Return (x, y) of the center of cell containing provided text 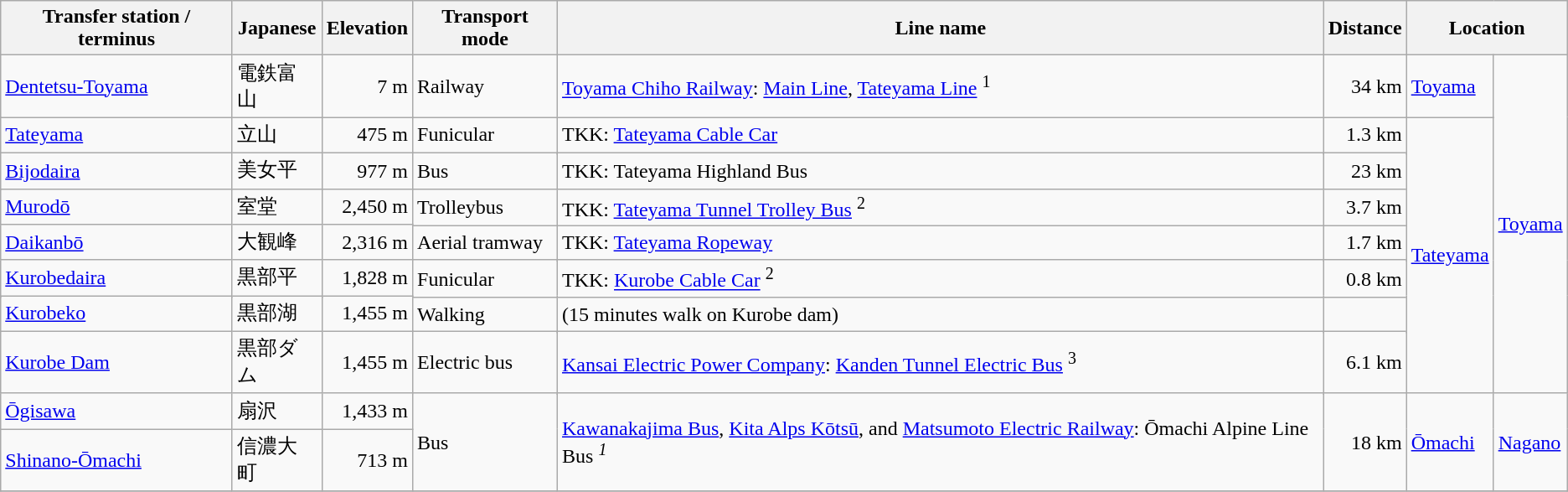
Toyama Chiho Railway: Main Line, Tateyama Line 1 (941, 86)
Murodō (116, 206)
977 m (367, 171)
1,433 m (367, 411)
TKK: Tateyama Highland Bus (941, 171)
Transfer station / terminus (116, 28)
Japanese (276, 28)
34 km (1365, 86)
Kansai Electric Power Company: Kanden Tunnel Electric Bus 3 (941, 362)
扇沢 (276, 411)
(15 minutes walk on Kurobe dam) (941, 315)
7 m (367, 86)
713 m (367, 460)
黒部ダム (276, 362)
Shinano-Ōmachi (116, 460)
Transport mode (486, 28)
室堂 (276, 206)
Ōmachi (1450, 443)
6.1 km (1365, 362)
Walking (486, 315)
Location (1487, 28)
23 km (1365, 171)
2,450 m (367, 206)
Kurobedaira (116, 278)
Electric bus (486, 362)
美女平 (276, 171)
立山 (276, 136)
1,828 m (367, 278)
Ōgisawa (116, 411)
Elevation (367, 28)
TKK: Tateyama Ropeway (941, 243)
Kurobeko (116, 313)
Dentetsu-Toyama (116, 86)
Daikanbō (116, 243)
475 m (367, 136)
0.8 km (1365, 278)
Kawanakajima Bus, Kita Alps Kōtsū, and Matsumoto Electric Railway: Ōmachi Alpine Line Bus 1 (941, 443)
黒部平 (276, 278)
信濃大町 (276, 460)
大観峰 (276, 243)
3.7 km (1365, 208)
18 km (1365, 443)
TKK: Kurobe Cable Car 2 (941, 278)
Distance (1365, 28)
TKK: Tateyama Cable Car (941, 136)
Bijodaira (116, 171)
TKK: Tateyama Tunnel Trolley Bus 2 (941, 208)
黒部湖 (276, 313)
Railway (486, 86)
電鉄富山 (276, 86)
Line name (941, 28)
1.7 km (1365, 243)
Trolleybus (486, 208)
Kurobe Dam (116, 362)
Nagano (1530, 443)
1.3 km (1365, 136)
Aerial tramway (486, 243)
2,316 m (367, 243)
